Search for the cell housing the specified text and yield its (X, Y) center coordinate. 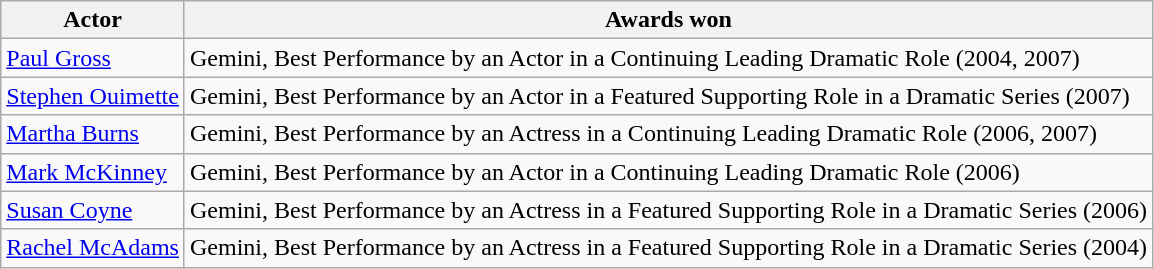
Martha Burns (93, 134)
Gemini, Best Performance by an Actress in a Featured Supporting Role in a Dramatic Series (2004) (668, 248)
Gemini, Best Performance by an Actor in a Continuing Leading Dramatic Role (2004, 2007) (668, 58)
Paul Gross (93, 58)
Stephen Ouimette (93, 96)
Gemini, Best Performance by an Actor in a Featured Supporting Role in a Dramatic Series (2007) (668, 96)
Mark McKinney (93, 172)
Susan Coyne (93, 210)
Actor (93, 20)
Gemini, Best Performance by an Actor in a Continuing Leading Dramatic Role (2006) (668, 172)
Rachel McAdams (93, 248)
Gemini, Best Performance by an Actress in a Continuing Leading Dramatic Role (2006, 2007) (668, 134)
Gemini, Best Performance by an Actress in a Featured Supporting Role in a Dramatic Series (2006) (668, 210)
Awards won (668, 20)
